Identify which cell holds the provided text, then report its (x, y) central coordinate. 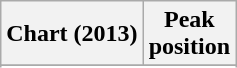
Peakposition (189, 34)
Chart (2013) (72, 34)
